Return the (x, y) coordinate for the center point of the cell that contains the specified text.  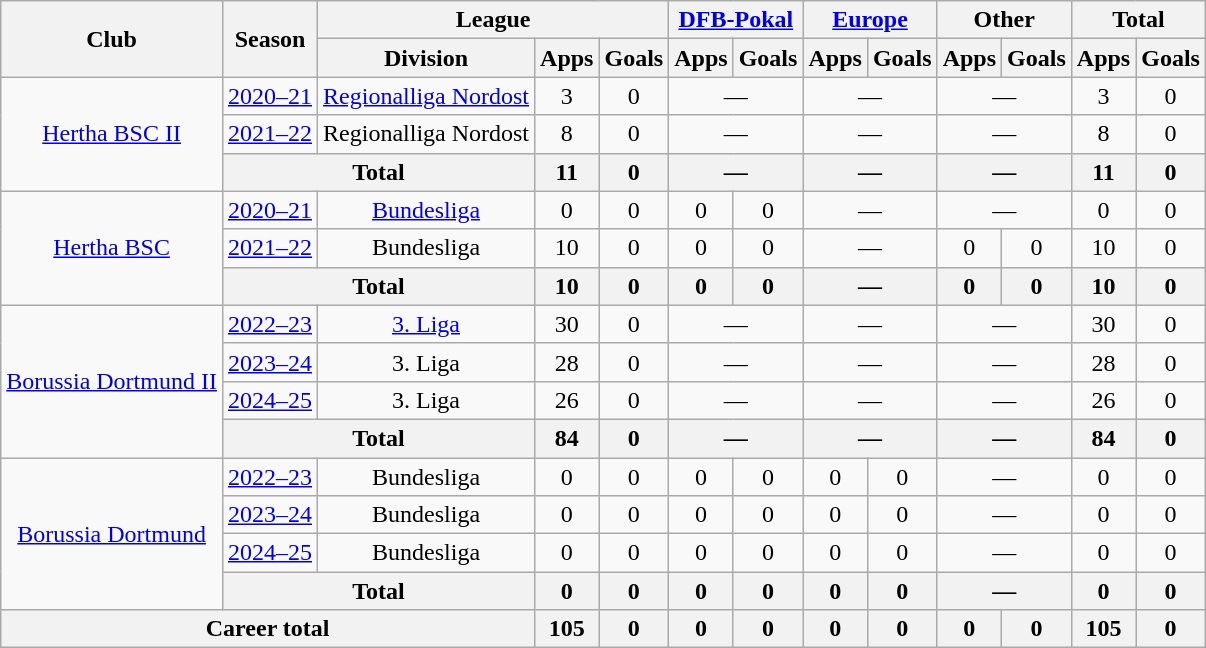
Europe (870, 20)
Career total (268, 629)
Hertha BSC II (112, 134)
Borussia Dortmund (112, 534)
Division (426, 58)
Borussia Dortmund II (112, 381)
Club (112, 39)
League (494, 20)
Hertha BSC (112, 248)
DFB-Pokal (736, 20)
Season (270, 39)
Other (1004, 20)
